Detect which cell encompasses the target text, then output its [X, Y] center coordinate. 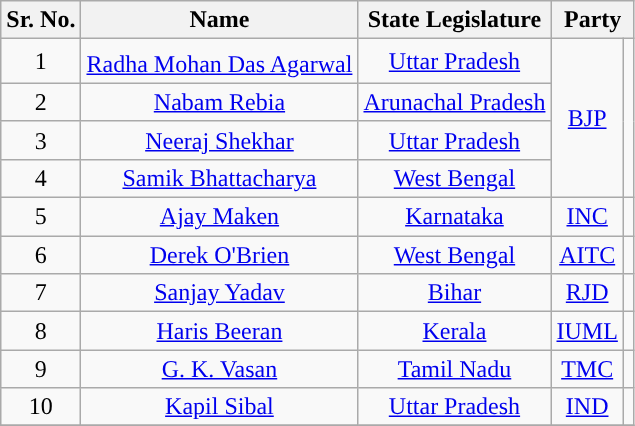
Tamil Nadu [454, 369]
6 [41, 255]
9 [41, 369]
Neeraj Shekhar [220, 140]
4 [41, 178]
Kerala [454, 331]
Kapil Sibal [220, 407]
State Legislature [454, 20]
INC [587, 217]
3 [41, 140]
10 [41, 407]
8 [41, 331]
Nabam Rebia [220, 102]
G. K. Vasan [220, 369]
AITC [587, 255]
Sanjay Yadav [220, 293]
Name [220, 20]
1 [41, 62]
TMC [587, 369]
Derek O'Brien [220, 255]
Radha Mohan Das Agarwal [220, 62]
Samik Bhattacharya [220, 178]
BJP [587, 118]
Sr. No. [41, 20]
IUML [587, 331]
RJD [587, 293]
5 [41, 217]
IND [587, 407]
Arunachal Pradesh [454, 102]
Ajay Maken [220, 217]
7 [41, 293]
Haris Beeran [220, 331]
Karnataka [454, 217]
Bihar [454, 293]
2 [41, 102]
Party [592, 20]
